From the cell containing the given text, extract its center point as [X, Y] coordinate. 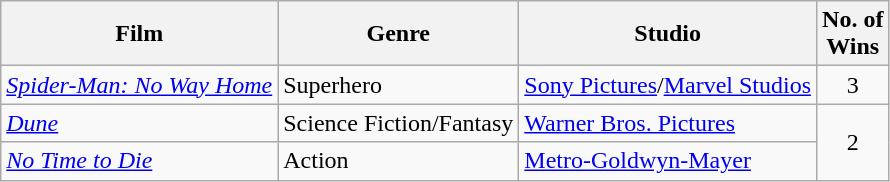
Studio [668, 34]
No. ofWins [853, 34]
Film [140, 34]
Warner Bros. Pictures [668, 123]
Science Fiction/Fantasy [398, 123]
3 [853, 85]
Action [398, 161]
2 [853, 142]
Dune [140, 123]
Superhero [398, 85]
Sony Pictures/Marvel Studios [668, 85]
Spider-Man: No Way Home [140, 85]
Genre [398, 34]
Metro-Goldwyn-Mayer [668, 161]
No Time to Die [140, 161]
